Output the [X, Y] coordinate of the center of the cell containing the given text.  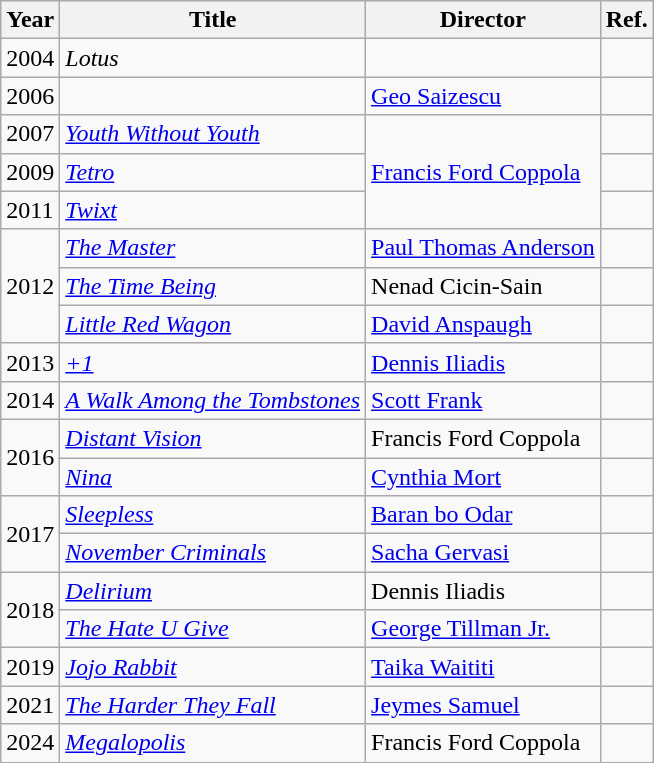
The Master [213, 248]
2011 [30, 210]
2017 [30, 534]
2004 [30, 58]
Taika Waititi [484, 667]
Jojo Rabbit [213, 667]
Director [484, 20]
Geo Saizescu [484, 96]
2018 [30, 610]
Sacha Gervasi [484, 553]
2013 [30, 362]
+1 [213, 362]
Ref. [626, 20]
Year [30, 20]
2006 [30, 96]
The Harder They Fall [213, 705]
Delirium [213, 591]
Jeymes Samuel [484, 705]
Title [213, 20]
A Walk Among the Tombstones [213, 400]
Youth Without Youth [213, 134]
Distant Vision [213, 438]
2012 [30, 286]
Baran bo Odar [484, 515]
2014 [30, 400]
2009 [30, 172]
Twixt [213, 210]
Little Red Wagon [213, 324]
2019 [30, 667]
November Criminals [213, 553]
Scott Frank [484, 400]
2021 [30, 705]
Paul Thomas Anderson [484, 248]
Cynthia Mort [484, 477]
The Time Being [213, 286]
Nina [213, 477]
Sleepless [213, 515]
Tetro [213, 172]
Lotus [213, 58]
2016 [30, 457]
David Anspaugh [484, 324]
The Hate U Give [213, 629]
2007 [30, 134]
2024 [30, 743]
Megalopolis [213, 743]
Nenad Cicin-Sain [484, 286]
George Tillman Jr. [484, 629]
